Find where the given text appears and provide that cell's center as (x, y) coordinate. 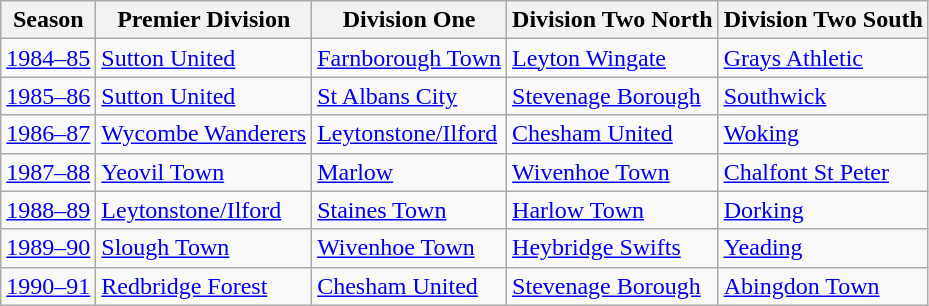
1990–91 (48, 286)
1985–86 (48, 96)
Division Two South (823, 20)
1989–90 (48, 248)
Wycombe Wanderers (204, 134)
Season (48, 20)
Chalfont St Peter (823, 172)
1984–85 (48, 58)
Slough Town (204, 248)
Redbridge Forest (204, 286)
Dorking (823, 210)
Grays Athletic (823, 58)
Division One (410, 20)
1988–89 (48, 210)
Harlow Town (613, 210)
Leyton Wingate (613, 58)
Staines Town (410, 210)
Marlow (410, 172)
1986–87 (48, 134)
Premier Division (204, 20)
Heybridge Swifts (613, 248)
Woking (823, 134)
St Albans City (410, 96)
Yeading (823, 248)
Abingdon Town (823, 286)
Farnborough Town (410, 58)
Southwick (823, 96)
Division Two North (613, 20)
1987–88 (48, 172)
Yeovil Town (204, 172)
